Capture the cell that displays the provided text and extract its (x, y) central coordinate. 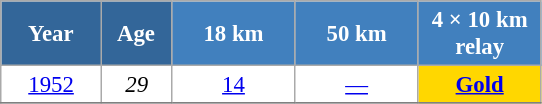
4 × 10 km relay (480, 34)
1952 (52, 85)
Year (52, 34)
Gold (480, 85)
29 (136, 85)
Age (136, 34)
14 (234, 85)
50 km (356, 34)
18 km (234, 34)
— (356, 85)
